Search for the cell housing the specified text and yield its [X, Y] center coordinate. 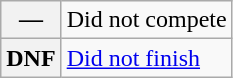
— [31, 20]
Did not compete [146, 20]
DNF [31, 58]
Did not finish [146, 58]
